Search for the cell housing the specified text and yield its (x, y) center coordinate. 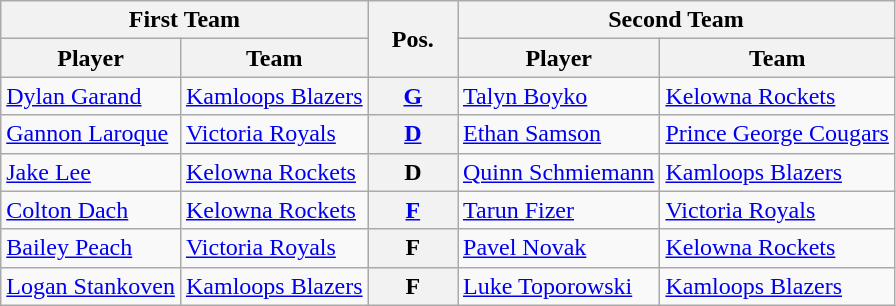
Pos. (412, 39)
Logan Stankoven (91, 286)
Bailey Peach (91, 248)
Prince George Cougars (778, 134)
Colton Dach (91, 210)
Pavel Novak (559, 248)
Talyn Boyko (559, 96)
Second Team (676, 20)
Ethan Samson (559, 134)
Luke Toporowski (559, 286)
Quinn Schmiemann (559, 172)
First Team (184, 20)
Dylan Garand (91, 96)
Tarun Fizer (559, 210)
Gannon Laroque (91, 134)
Jake Lee (91, 172)
G (412, 96)
